From the cell containing the given text, extract its center point as [X, Y] coordinate. 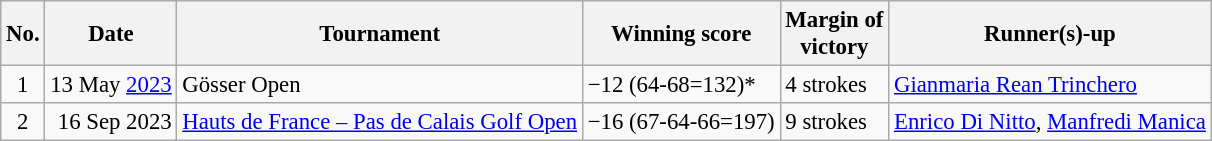
Tournament [380, 34]
−16 (67-64-66=197) [681, 122]
16 Sep 2023 [111, 122]
Runner(s)-up [1050, 34]
1 [23, 85]
Hauts de France – Pas de Calais Golf Open [380, 122]
Margin ofvictory [834, 34]
Winning score [681, 34]
Gianmaria Rean Trinchero [1050, 85]
Enrico Di Nitto, Manfredi Manica [1050, 122]
9 strokes [834, 122]
No. [23, 34]
Date [111, 34]
−12 (64-68=132)* [681, 85]
2 [23, 122]
13 May 2023 [111, 85]
4 strokes [834, 85]
Gösser Open [380, 85]
